Return the [X, Y] coordinate for the center point of the cell that contains the specified text.  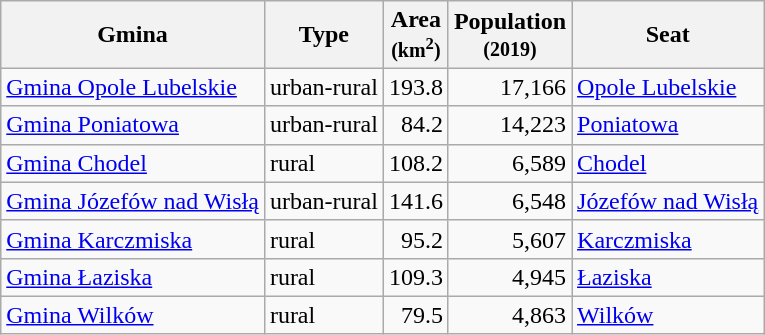
Gmina [133, 34]
Gmina Karczmiska [133, 239]
14,223 [510, 125]
108.2 [416, 163]
Gmina Opole Lubelskie [133, 87]
Łaziska [668, 277]
6,589 [510, 163]
Gmina Chodel [133, 163]
Type [324, 34]
Poniatowa [668, 125]
Chodel [668, 163]
109.3 [416, 277]
17,166 [510, 87]
Gmina Poniatowa [133, 125]
Józefów nad Wisłą [668, 201]
79.5 [416, 315]
Karczmiska [668, 239]
Gmina Wilków [133, 315]
Opole Lubelskie [668, 87]
193.8 [416, 87]
4,945 [510, 277]
Area(km2) [416, 34]
141.6 [416, 201]
Wilków [668, 315]
6,548 [510, 201]
Gmina Józefów nad Wisłą [133, 201]
Population(2019) [510, 34]
4,863 [510, 315]
95.2 [416, 239]
5,607 [510, 239]
Gmina Łaziska [133, 277]
84.2 [416, 125]
Seat [668, 34]
